Locate the cell with the specified text and output its [x, y] center coordinate. 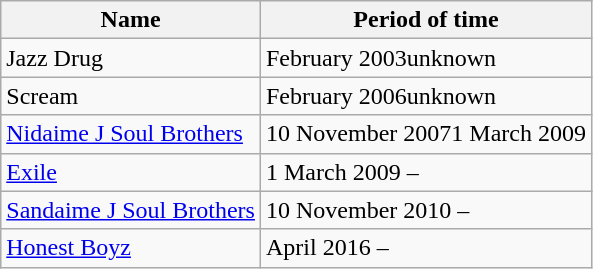
February 2006unknown [426, 96]
10 November 2010 – [426, 210]
Name [131, 20]
1 March 2009 – [426, 172]
April 2016 – [426, 248]
Period of time [426, 20]
Honest Boyz [131, 248]
February 2003unknown [426, 58]
Jazz Drug [131, 58]
Nidaime J Soul Brothers [131, 134]
Exile [131, 172]
Sandaime J Soul Brothers [131, 210]
Scream [131, 96]
10 November 20071 March 2009 [426, 134]
